From the cell containing the given text, extract its center point as (x, y) coordinate. 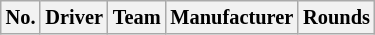
Manufacturer (232, 17)
Rounds (336, 17)
No. (21, 17)
Team (137, 17)
Driver (74, 17)
